For the text-containing cell, return its midpoint in (X, Y) coordinate format. 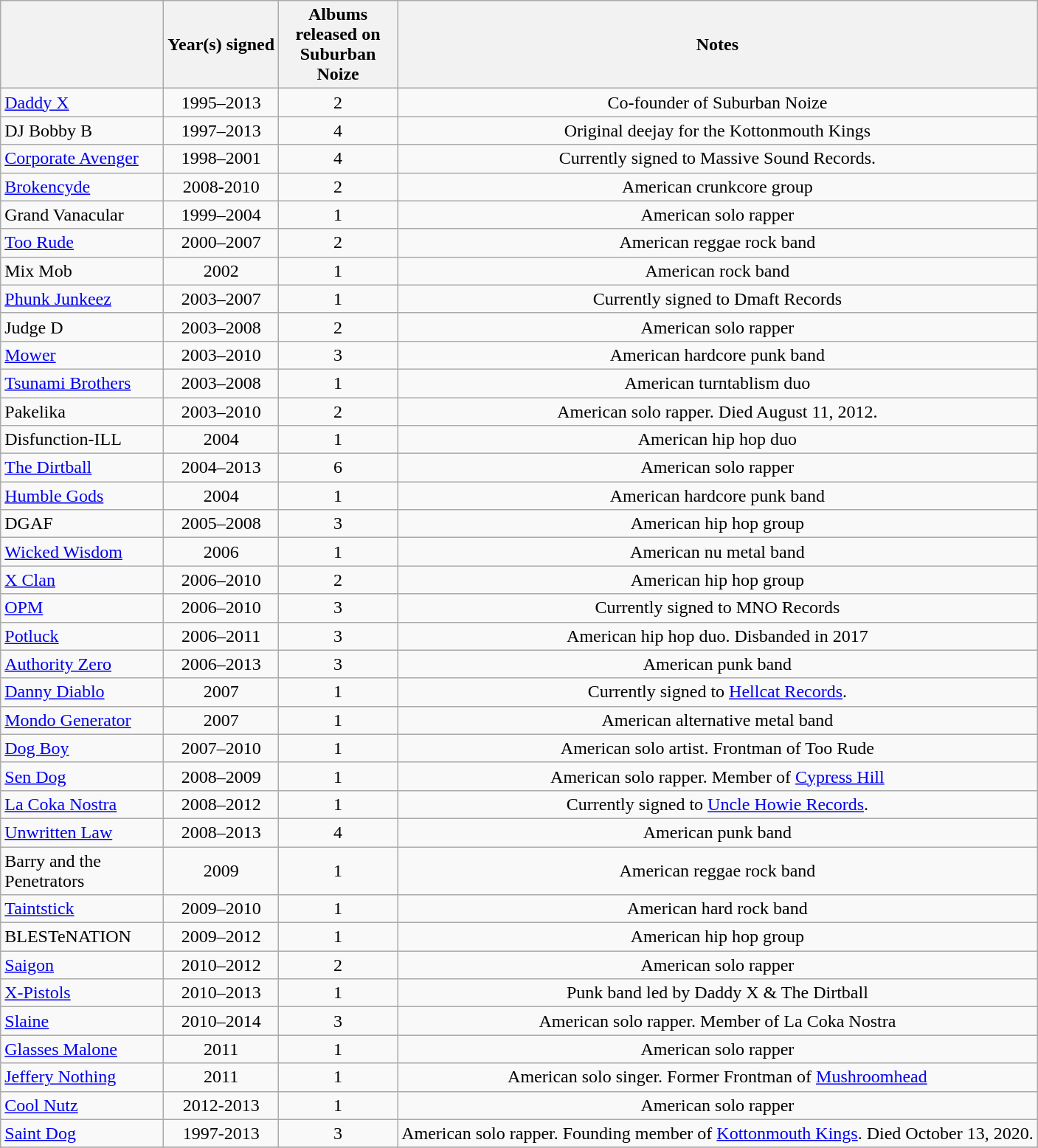
2012-2013 (221, 1105)
2006–2011 (221, 636)
Cool Nutz (83, 1105)
2008–2013 (221, 832)
Daddy X (83, 103)
2004–2013 (221, 468)
Currently signed to Dmaft Records (718, 299)
2010–2012 (221, 965)
American alternative metal band (718, 720)
Humble Gods (83, 496)
X Clan (83, 580)
Potluck (83, 636)
Saint Dog (83, 1133)
Albums released on Suburban Noize (338, 44)
American solo artist. Frontman of Too Rude (718, 748)
American solo rapper. Founding member of Kottonmouth Kings. Died October 13, 2020. (718, 1133)
2007–2010 (221, 748)
Notes (718, 44)
Currently signed to MNO Records (718, 608)
Unwritten Law (83, 832)
American crunkcore group (718, 187)
American solo rapper. Died August 11, 2012. (718, 411)
2009–2012 (221, 937)
Dog Boy (83, 748)
Disfunction-ILL (83, 440)
Taintstick (83, 909)
American solo rapper. Member of Cypress Hill (718, 776)
OPM (83, 608)
American rock band (718, 271)
American hip hop duo. Disbanded in 2017 (718, 636)
American solo rapper. Member of La Coka Nostra (718, 1021)
1995–2013 (221, 103)
2000–2007 (221, 243)
6 (338, 468)
Glasses Malone (83, 1049)
2006 (221, 552)
Saigon (83, 965)
1997-2013 (221, 1133)
American hip hop duo (718, 440)
Phunk Junkeez (83, 299)
Currently signed to Hellcat Records. (718, 692)
Wicked Wisdom (83, 552)
Danny Diablo (83, 692)
Too Rude (83, 243)
Jeffery Nothing (83, 1077)
Punk band led by Daddy X & The Dirtball (718, 993)
BLESTeNATION (83, 937)
2002 (221, 271)
Slaine (83, 1021)
2005–2008 (221, 524)
Mix Mob (83, 271)
Corporate Avenger (83, 159)
2008-2010 (221, 187)
American nu metal band (718, 552)
Currently signed to Uncle Howie Records. (718, 804)
American solo singer. Former Frontman of Mushroomhead (718, 1077)
2010–2013 (221, 993)
American turntablism duo (718, 383)
Brokencyde (83, 187)
Currently signed to Massive Sound Records. (718, 159)
Mondo Generator (83, 720)
Mower (83, 355)
2003–2007 (221, 299)
DJ Bobby B (83, 131)
2010–2014 (221, 1021)
Pakelika (83, 411)
2009–2010 (221, 909)
Sen Dog (83, 776)
Tsunami Brothers (83, 383)
2008–2012 (221, 804)
La Coka Nostra (83, 804)
2006–2013 (221, 664)
2008–2009 (221, 776)
The Dirtball (83, 468)
2009 (221, 871)
Authority Zero (83, 664)
1997–2013 (221, 131)
Co-founder of Suburban Noize (718, 103)
Barry and the Penetrators (83, 871)
DGAF (83, 524)
Grand Vanacular (83, 215)
Judge D (83, 327)
Original deejay for the Kottonmouth Kings (718, 131)
American hard rock band (718, 909)
X-Pistols (83, 993)
1998–2001 (221, 159)
Year(s) signed (221, 44)
1999–2004 (221, 215)
